Find where the given text appears and provide that cell's center as (x, y) coordinate. 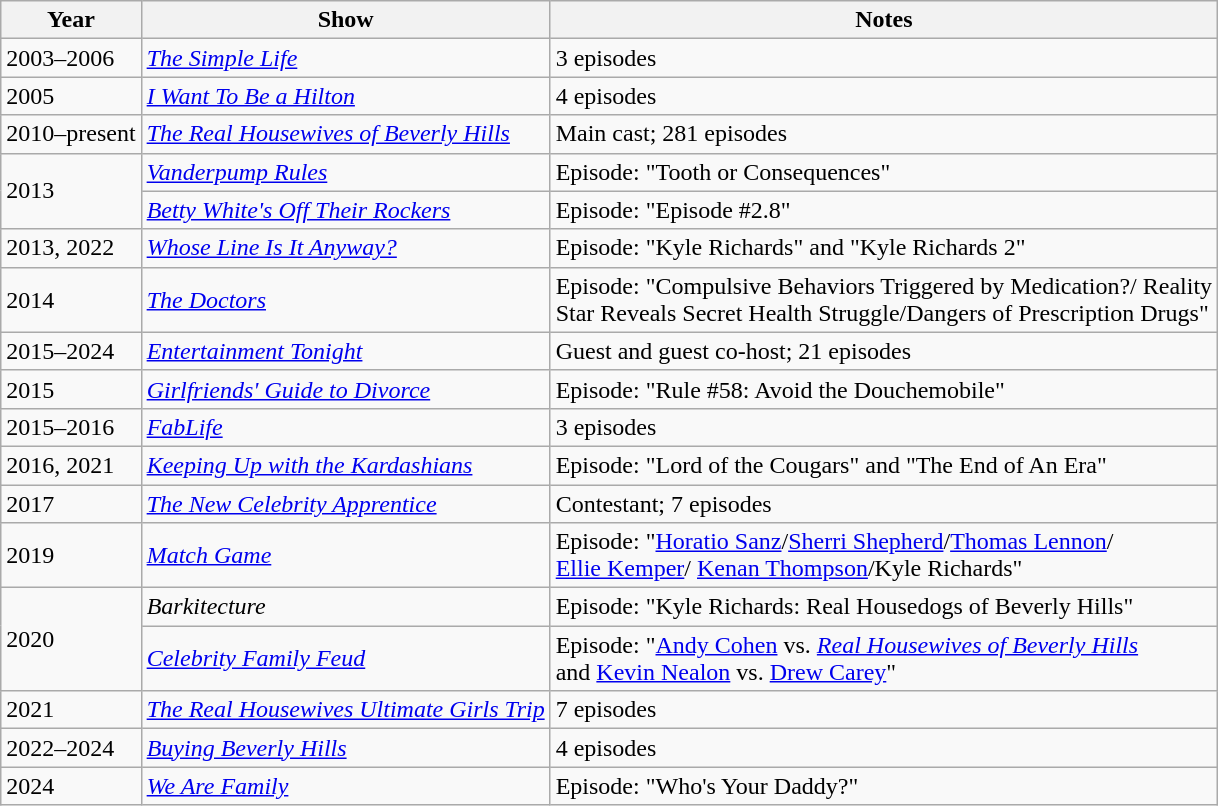
Celebrity Family Feud (346, 658)
Episode: "Kyle Richards" and "Kyle Richards 2" (884, 248)
The Simple Life (346, 58)
The Doctors (346, 300)
Episode: "Episode #2.8" (884, 210)
2010–present (71, 134)
7 episodes (884, 710)
2014 (71, 300)
FabLife (346, 427)
The New Celebrity Apprentice (346, 503)
Contestant; 7 episodes (884, 503)
Barkitecture (346, 607)
Episode: "Who's Your Daddy?" (884, 786)
The Real Housewives of Beverly Hills (346, 134)
2013, 2022 (71, 248)
2015–2016 (71, 427)
Episode: "Lord of the Cougars" and "The End of An Era" (884, 465)
2022–2024 (71, 748)
2013 (71, 191)
Episode: "Rule #58: Avoid the Douchemobile" (884, 389)
Show (346, 20)
The Real Housewives Ultimate Girls Trip (346, 710)
I Want To Be a Hilton (346, 96)
Betty White's Off Their Rockers (346, 210)
Entertainment Tonight (346, 351)
Episode: "Andy Cohen vs. Real Housewives of Beverly Hillsand Kevin Nealon vs. Drew Carey" (884, 658)
Whose Line Is It Anyway? (346, 248)
2020 (71, 640)
2015 (71, 389)
2021 (71, 710)
Main cast; 281 episodes (884, 134)
2005 (71, 96)
Girlfriends' Guide to Divorce (346, 389)
Episode: "Tooth or Consequences" (884, 172)
2019 (71, 556)
Notes (884, 20)
Episode: "Horatio Sanz/Sherri Shepherd/Thomas Lennon/Ellie Kemper/ Kenan Thompson/Kyle Richards" (884, 556)
Guest and guest co-host; 21 episodes (884, 351)
Keeping Up with the Kardashians (346, 465)
2016, 2021 (71, 465)
2017 (71, 503)
Episode: "Kyle Richards: Real Housedogs of Beverly Hills" (884, 607)
Buying Beverly Hills (346, 748)
Episode: "Compulsive Behaviors Triggered by Medication?/ RealityStar Reveals Secret Health Struggle/Dangers of Prescription Drugs" (884, 300)
2003–2006 (71, 58)
We Are Family (346, 786)
Vanderpump Rules (346, 172)
2024 (71, 786)
2015–2024 (71, 351)
Year (71, 20)
Match Game (346, 556)
